Scan for the cell matching the given text and deliver its (X, Y) coordinate at center. 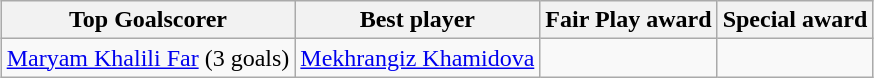
Special award (795, 20)
Mekhrangiz Khamidova (418, 58)
Top Goalscorer (148, 20)
Best player (418, 20)
Fair Play award (628, 20)
Maryam Khalili Far (3 goals) (148, 58)
